Find where the given text appears and provide that cell's center as (x, y) coordinate. 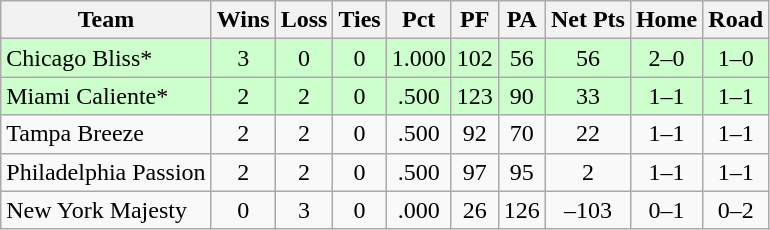
1–0 (736, 58)
.000 (418, 210)
Loss (304, 20)
Pct (418, 20)
33 (588, 96)
Wins (243, 20)
0–1 (666, 210)
Miami Caliente* (106, 96)
102 (474, 58)
123 (474, 96)
Ties (360, 20)
1.000 (418, 58)
95 (522, 172)
90 (522, 96)
Road (736, 20)
Home (666, 20)
2–0 (666, 58)
126 (522, 210)
Tampa Breeze (106, 134)
22 (588, 134)
26 (474, 210)
Net Pts (588, 20)
92 (474, 134)
Team (106, 20)
–103 (588, 210)
97 (474, 172)
0–2 (736, 210)
PF (474, 20)
New York Majesty (106, 210)
70 (522, 134)
Chicago Bliss* (106, 58)
Philadelphia Passion (106, 172)
PA (522, 20)
